For the text-containing cell, return its midpoint in [X, Y] coordinate format. 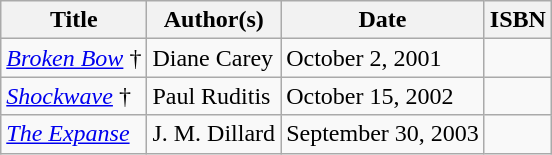
September 30, 2003 [383, 134]
Diane Carey [214, 58]
ISBN [518, 20]
J. M. Dillard [214, 134]
Title [74, 20]
October 15, 2002 [383, 96]
Shockwave † [74, 96]
The Expanse [74, 134]
Date [383, 20]
October 2, 2001 [383, 58]
Author(s) [214, 20]
Paul Ruditis [214, 96]
Broken Bow † [74, 58]
